Search for the cell housing the specified text and yield its (x, y) center coordinate. 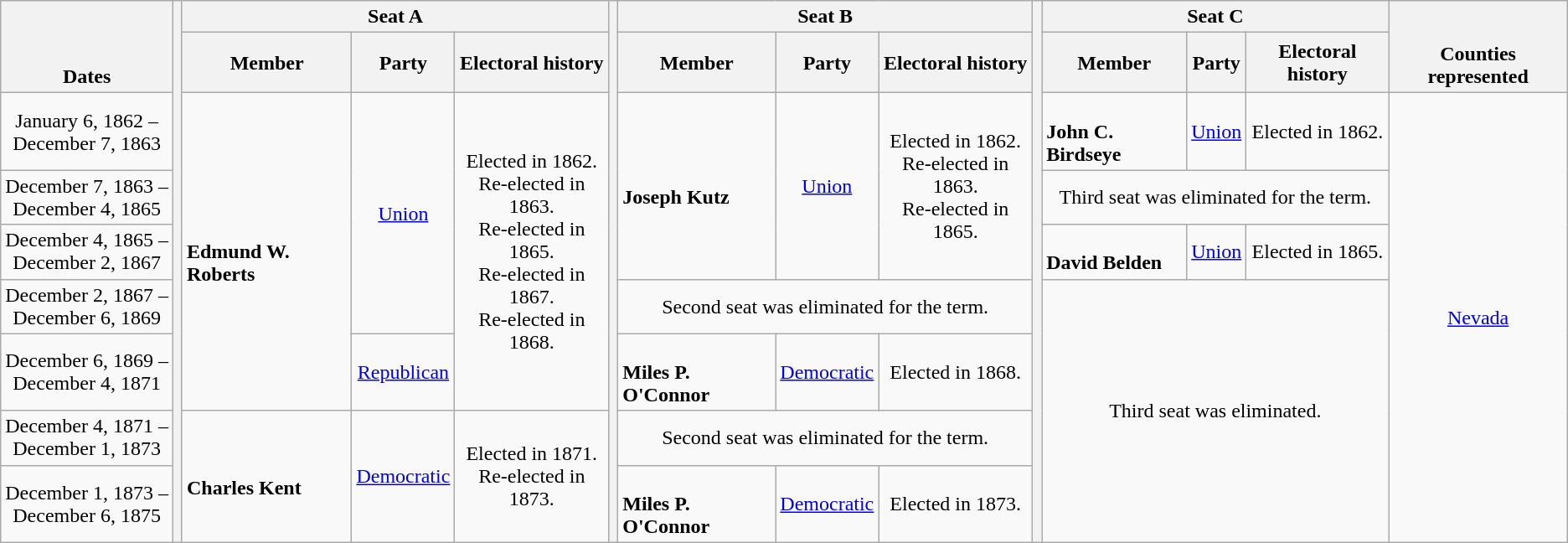
Edmund W. Roberts (266, 251)
Seat A (395, 17)
Elected in 1873. (956, 504)
Seat C (1215, 17)
December 2, 1867 – December 6, 1869 (87, 307)
Elected in 1862. Re-elected in 1863. Re-elected in 1865. Re-elected in 1867. Re-elected in 1868. (532, 251)
Nevada (1478, 318)
Third seat was eliminated. (1215, 411)
Dates (87, 47)
Joseph Kutz (697, 186)
December 4, 1865 – December 2, 1867 (87, 251)
Republican (404, 372)
Elected in 1868. (956, 372)
December 7, 1863 – December 4, 1865 (87, 198)
Elected in 1862. Re-elected in 1863. Re-elected in 1865. (956, 186)
January 6, 1862 – December 7, 1863 (87, 132)
Elected in 1871. Re-elected in 1873. (532, 476)
December 4, 1871 – December 1, 1873 (87, 437)
December 6, 1869 – December 4, 1871 (87, 372)
John C. Birdseye (1114, 132)
Charles Kent (266, 476)
Counties represented (1478, 47)
David Belden (1114, 251)
Seat B (826, 17)
Elected in 1862. (1318, 132)
December 1, 1873 – December 6, 1875 (87, 504)
Elected in 1865. (1318, 251)
Third seat was eliminated for the term. (1215, 198)
